Provide the (X, Y) coordinate of the cell's center where the given text is located.  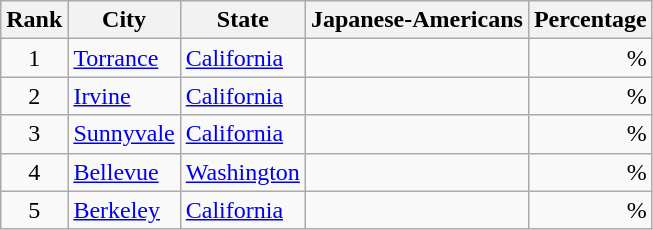
Sunnyvale (124, 134)
Irvine (124, 96)
Washington (242, 172)
2 (34, 96)
Rank (34, 20)
5 (34, 210)
Bellevue (124, 172)
Torrance (124, 58)
Berkeley (124, 210)
3 (34, 134)
Percentage (590, 20)
4 (34, 172)
1 (34, 58)
State (242, 20)
City (124, 20)
Japanese-Americans (416, 20)
